Output the [X, Y] coordinate of the center of the cell containing the given text.  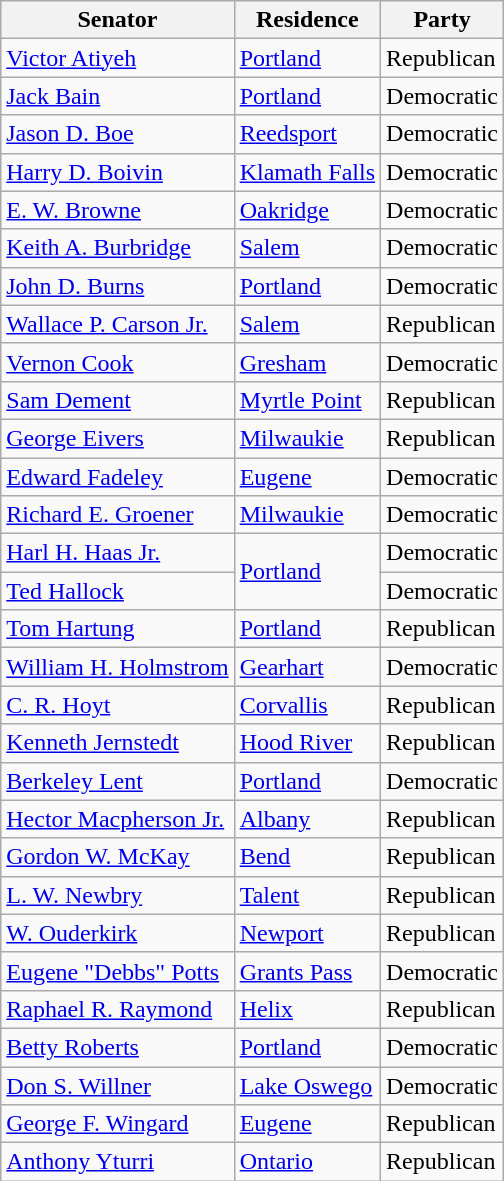
John D. Burns [118, 286]
Albany [307, 819]
C. R. Hoyt [118, 705]
Gearhart [307, 667]
Berkeley Lent [118, 781]
Residence [307, 20]
Ted Hallock [118, 591]
Raphael R. Raymond [118, 1009]
Party [442, 20]
Betty Roberts [118, 1047]
Klamath Falls [307, 172]
W. Ouderkirk [118, 933]
E. W. Browne [118, 210]
Wallace P. Carson Jr. [118, 324]
Tom Hartung [118, 629]
Jack Bain [118, 96]
Eugene "Debbs" Potts [118, 971]
William H. Holmstrom [118, 667]
Talent [307, 895]
Sam Dement [118, 400]
Ontario [307, 1162]
Grants Pass [307, 971]
George F. Wingard [118, 1124]
Don S. Willner [118, 1085]
George Eivers [118, 438]
Helix [307, 1009]
Senator [118, 20]
Victor Atiyeh [118, 58]
Bend [307, 857]
Kenneth Jernstedt [118, 743]
Hector Macpherson Jr. [118, 819]
Gordon W. McKay [118, 857]
Hood River [307, 743]
Harl H. Haas Jr. [118, 553]
Newport [307, 933]
Keith A. Burbridge [118, 248]
Vernon Cook [118, 362]
Harry D. Boivin [118, 172]
Reedsport [307, 134]
Anthony Yturri [118, 1162]
Corvallis [307, 705]
Oakridge [307, 210]
L. W. Newbry [118, 895]
Gresham [307, 362]
Jason D. Boe [118, 134]
Edward Fadeley [118, 477]
Lake Oswego [307, 1085]
Richard E. Groener [118, 515]
Myrtle Point [307, 400]
